Provide the [X, Y] coordinate of the cell's center where the given text is located.  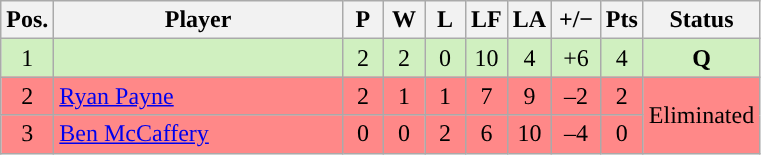
Eliminated [701, 115]
W [404, 20]
Status [701, 20]
6 [487, 134]
–4 [576, 134]
Q [701, 58]
9 [529, 96]
LA [529, 20]
LF [487, 20]
Ben McCaffery [198, 134]
P [362, 20]
Player [198, 20]
+6 [576, 58]
7 [487, 96]
3 [28, 134]
Ryan Payne [198, 96]
–2 [576, 96]
Pts [622, 20]
L [444, 20]
+/− [576, 20]
Pos. [28, 20]
